Find where the given text appears and provide that cell's center as [x, y] coordinate. 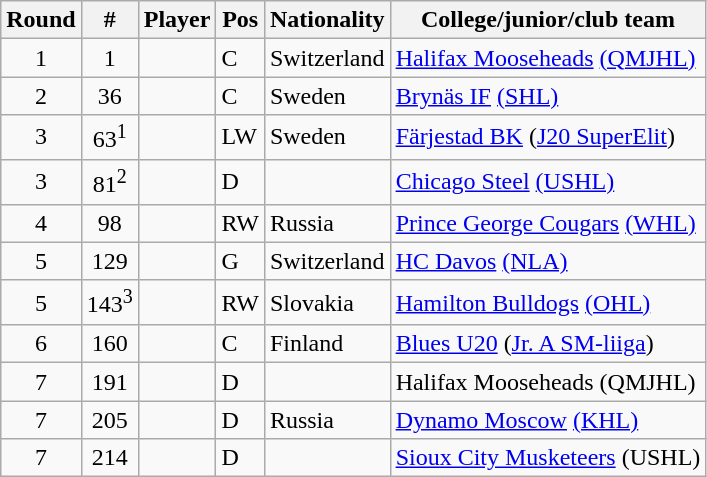
Chicago Steel (USHL) [548, 182]
Nationality [327, 20]
98 [110, 223]
LW [240, 138]
Dynamo Moscow (KHL) [548, 420]
Brynäs IF (SHL) [548, 96]
4 [41, 223]
2 [41, 96]
Pos [240, 20]
College/junior/club team [548, 20]
Blues U20 (Jr. A SM-liiga) [548, 344]
205 [110, 420]
1433 [110, 302]
129 [110, 261]
812 [110, 182]
160 [110, 344]
Round [41, 20]
Hamilton Bulldogs (OHL) [548, 302]
36 [110, 96]
Prince George Cougars (WHL) [548, 223]
HC Davos (NLA) [548, 261]
# [110, 20]
Färjestad BK (J20 SuperElit) [548, 138]
Sioux City Musketeers (USHL) [548, 458]
G [240, 261]
Slovakia [327, 302]
Finland [327, 344]
6 [41, 344]
214 [110, 458]
Player [177, 20]
631 [110, 138]
191 [110, 382]
